Provide the (X, Y) coordinate of the cell's center where the given text is located.  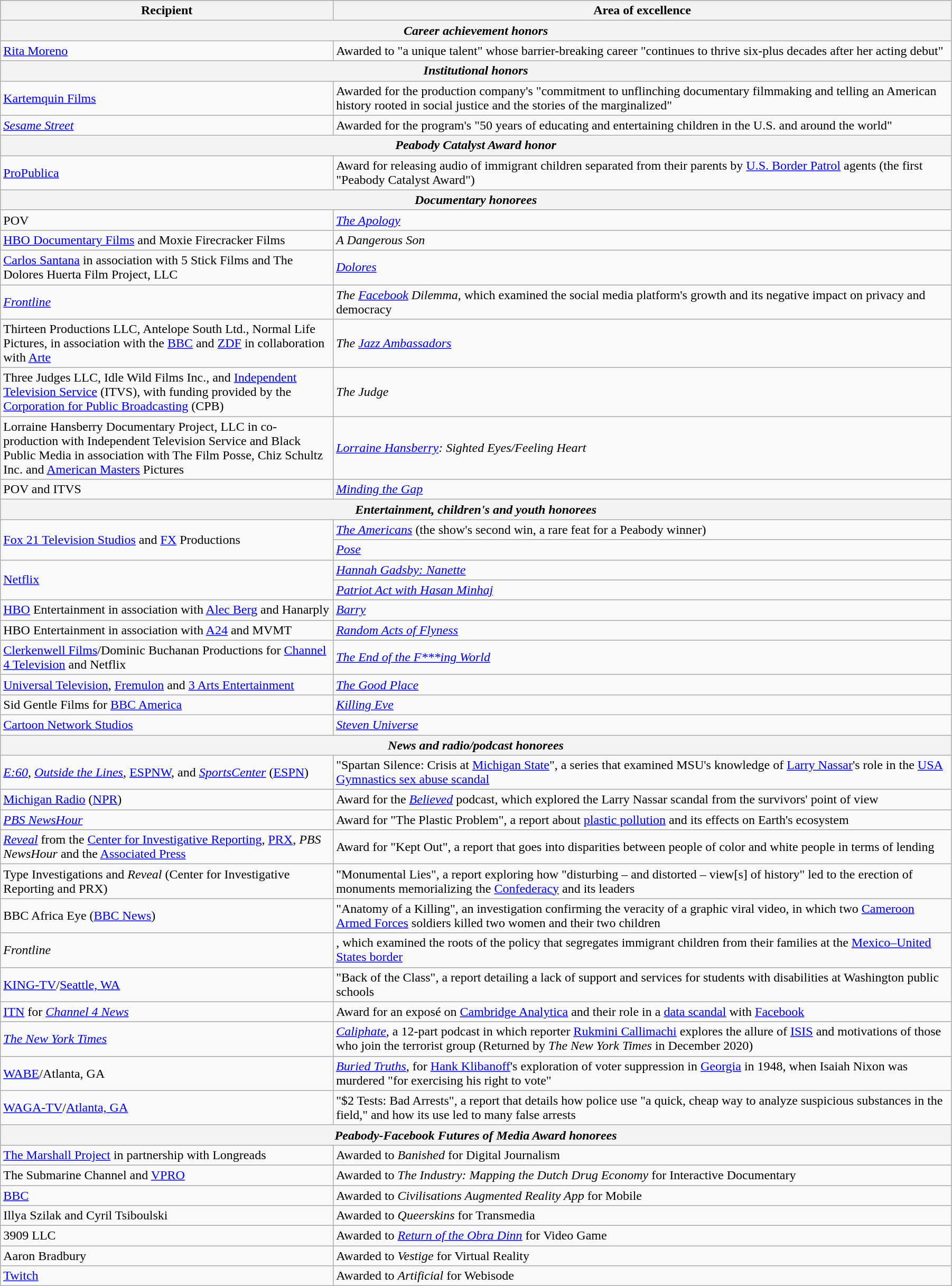
WABE/Atlanta, GA (167, 1073)
The End of the F***ing World (642, 658)
The Judge (642, 392)
The Jazz Ambassadors (642, 344)
Sesame Street (167, 125)
Awarded to Vestige for Virtual Reality (642, 1256)
Clerkenwell Films/Dominic Buchanan Productions for Channel 4 Television and Netflix (167, 658)
Barry (642, 610)
Rita Moreno (167, 51)
Career achievement honors (476, 31)
Awarded to Civilisations Augmented Reality App for Mobile (642, 1195)
Dolores (642, 267)
Netflix (167, 580)
The Submarine Channel and VPRO (167, 1175)
Thirteen Productions LLC, Antelope South Ltd., Normal Life Pictures, in association with the BBC and ZDF in collaboration with Arte (167, 344)
Award for "The Plastic Problem", a report about plastic pollution and its effects on Earth's ecosystem (642, 820)
BBC Africa Eye (BBC News) (167, 915)
Random Acts of Flyness (642, 630)
Awarded to Queerskins for Transmedia (642, 1216)
Peabody-Facebook Futures of Media Award honorees (476, 1135)
Documentary honorees (476, 200)
Award for releasing audio of immigrant children separated from their parents by U.S. Border Patrol agents (the first "Peabody Catalyst Award") (642, 172)
Patriot Act with Hasan Minhaj (642, 590)
Fox 21 Television Studios and FX Productions (167, 540)
Carlos Santana in association with 5 Stick Films and The Dolores Huerta Film Project, LLC (167, 267)
, which examined the roots of the policy that segregates immigrant children from their families at the Mexico–United States border (642, 950)
HBO Documentary Films and Moxie Firecracker Films (167, 240)
Awarded for the program's "50 years of educating and entertaining children in the U.S. and around the world" (642, 125)
Awarded to Artificial for Webisode (642, 1276)
Twitch (167, 1276)
A Dangerous Son (642, 240)
ITN for Channel 4 News (167, 1012)
Type Investigations and Reveal (Center for Investigative Reporting and PRX) (167, 882)
Area of excellence (642, 11)
Award for "Kept Out", a report that goes into disparities between people of color and white people in terms of lending (642, 847)
The Good Place (642, 684)
Sid Gentle Films for BBC America (167, 705)
The Americans (the show's second win, a rare feat for a Peabody winner) (642, 530)
Award for an exposé on Cambridge Analytica and their role in a data scandal with Facebook (642, 1012)
Cartoon Network Studios (167, 725)
The Apology (642, 220)
PBS NewsHour (167, 820)
News and radio/podcast honorees (476, 745)
The Marshall Project in partnership with Longreads (167, 1155)
POV (167, 220)
"Spartan Silence: Crisis at Michigan State", a series that examined MSU's knowledge of Larry Nassar's role in the USA Gymnastics sex abuse scandal (642, 773)
E:60, Outside the Lines, ESPNW, and SportsCenter (ESPN) (167, 773)
Aaron Bradbury (167, 1256)
Hannah Gadsby: Nanette (642, 570)
Award for the Believed podcast, which explored the Larry Nassar scandal from the survivors' point of view (642, 800)
The Facebook Dilemma, which examined the social media platform's growth and its negative impact on privacy and democracy (642, 301)
WAGA-TV/Atlanta, GA (167, 1108)
BBC (167, 1195)
Awarded to The Industry: Mapping the Dutch Drug Economy for Interactive Documentary (642, 1175)
Reveal from the Center for Investigative Reporting, PRX, PBS NewsHour and the Associated Press (167, 847)
Pose (642, 550)
POV and ITVS (167, 489)
Peabody Catalyst Award honor (476, 145)
Awarded to Banished for Digital Journalism (642, 1155)
Illya Szilak and Cyril Tsiboulski (167, 1216)
Michigan Radio (NPR) (167, 800)
HBO Entertainment in association with Alec Berg and Hanarply (167, 610)
Universal Television, Fremulon and 3 Arts Entertainment (167, 684)
Awarded to Return of the Obra Dinn for Video Game (642, 1236)
KING-TV/Seattle, WA (167, 984)
Kartemquin Films (167, 98)
Minding the Gap (642, 489)
Awarded to "a unique talent" whose barrier-breaking career "continues to thrive six-plus decades after her acting debut" (642, 51)
HBO Entertainment in association with A24 and MVMT (167, 630)
The New York Times (167, 1039)
"Back of the Class", a report detailing a lack of support and services for students with disabilities at Washington public schools (642, 984)
Entertainment, children's and youth honorees (476, 510)
ProPublica (167, 172)
3909 LLC (167, 1236)
Recipient (167, 11)
Institutional honors (476, 71)
Killing Eve (642, 705)
Steven Universe (642, 725)
Lorraine Hansberry: Sighted Eyes/Feeling Heart (642, 448)
